Return the (X, Y) coordinate for the center point of the cell that contains the specified text.  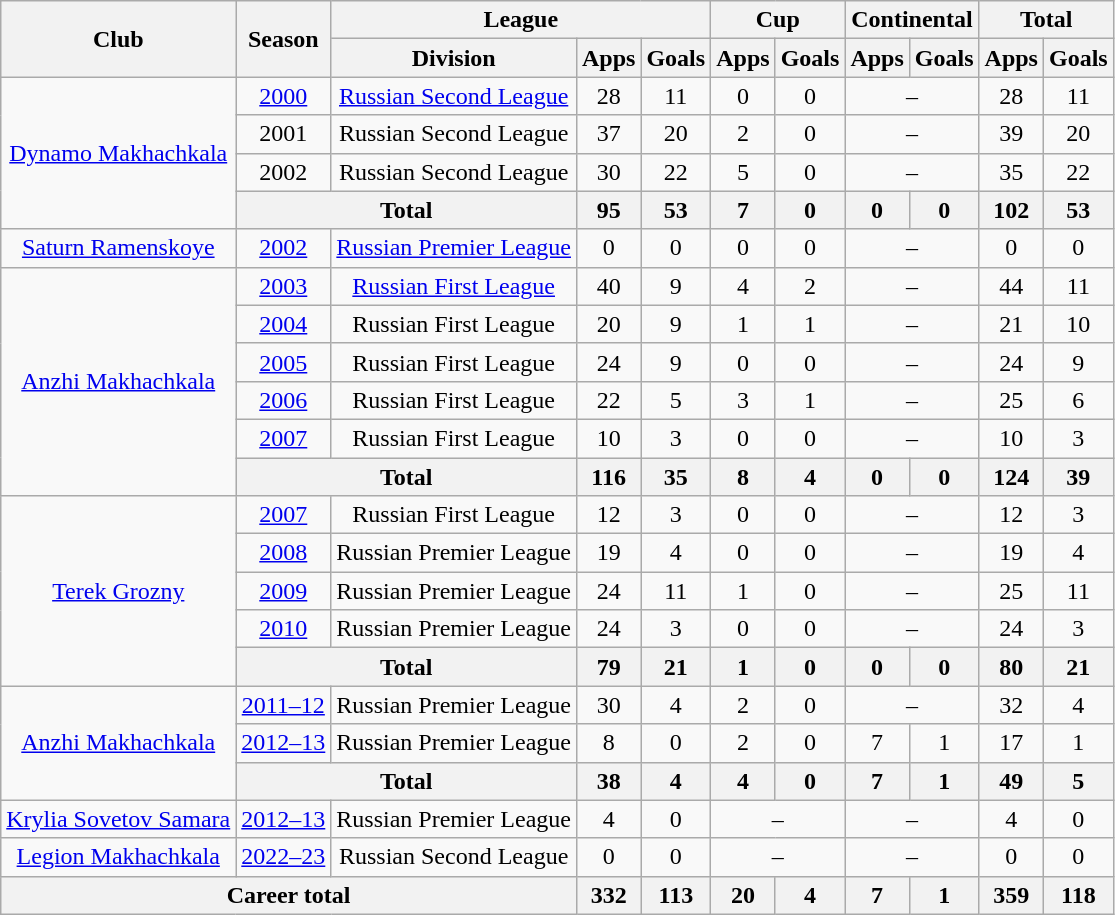
37 (608, 134)
League (521, 20)
Season (284, 39)
2006 (284, 400)
Legion Makhachkala (118, 857)
Dynamo Makhachkala (118, 153)
2008 (284, 553)
95 (608, 210)
118 (1078, 895)
Continental (912, 20)
Cup (778, 20)
102 (1011, 210)
44 (1011, 286)
6 (1078, 400)
2011–12 (284, 705)
79 (608, 667)
359 (1011, 895)
2009 (284, 591)
80 (1011, 667)
17 (1011, 743)
Saturn Ramenskoye (118, 248)
124 (1011, 477)
113 (676, 895)
32 (1011, 705)
332 (608, 895)
2022–23 (284, 857)
116 (608, 477)
38 (608, 781)
2003 (284, 286)
2004 (284, 324)
2005 (284, 362)
Krylia Sovetov Samara (118, 819)
Terek Grozny (118, 591)
Club (118, 39)
Career total (289, 895)
40 (608, 286)
Division (454, 58)
2010 (284, 629)
49 (1011, 781)
2000 (284, 96)
2001 (284, 134)
